Return (X, Y) of the center of cell containing provided text 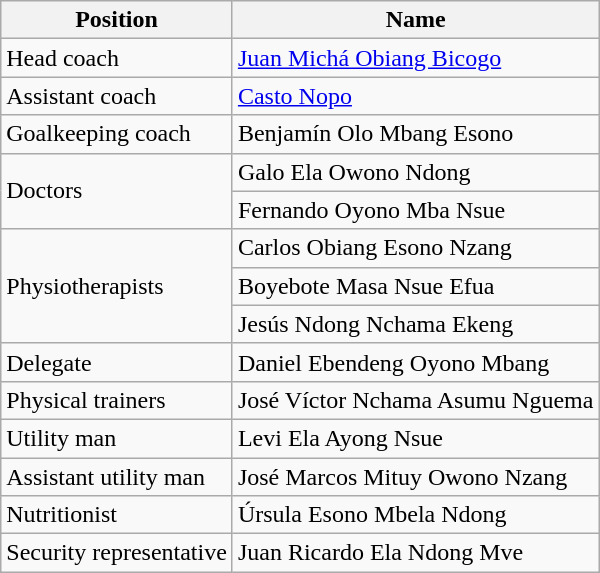
Jesús Ndong Nchama Ekeng (416, 324)
Position (117, 20)
Carlos Obiang Esono Nzang (416, 248)
Casto Nopo (416, 96)
Benjamín Olo Mbang Esono (416, 134)
Doctors (117, 191)
Name (416, 20)
Security representative (117, 553)
Fernando Oyono Mba Nsue (416, 210)
Levi Ela Ayong Nsue (416, 438)
Juan Ricardo Ela Ndong Mve (416, 553)
Juan Michá Obiang Bicogo (416, 58)
Delegate (117, 362)
Utility man (117, 438)
José Marcos Mituy Owono Nzang (416, 477)
Physical trainers (117, 400)
Assistant utility man (117, 477)
Úrsula Esono Mbela Ndong (416, 515)
Physiotherapists (117, 286)
Nutritionist (117, 515)
Daniel Ebendeng Oyono Mbang (416, 362)
Galo Ela Owono Ndong (416, 172)
Boyebote Masa Nsue Efua (416, 286)
José Víctor Nchama Asumu Nguema (416, 400)
Head coach (117, 58)
Assistant coach (117, 96)
Goalkeeping coach (117, 134)
